Locate the cell with the specified text and output its (x, y) center coordinate. 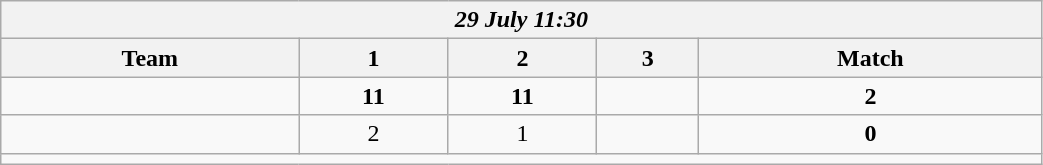
29 July 11:30 (522, 20)
0 (870, 134)
Match (870, 58)
Team (150, 58)
3 (648, 58)
